Output the (X, Y) coordinate of the center of the cell containing the given text.  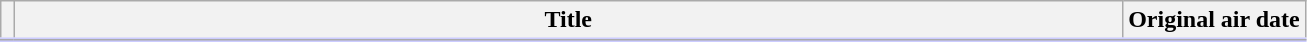
Original air date (1214, 21)
Title (568, 21)
